Extract the [x, y] coordinate from the center of the cell holding the provided text.  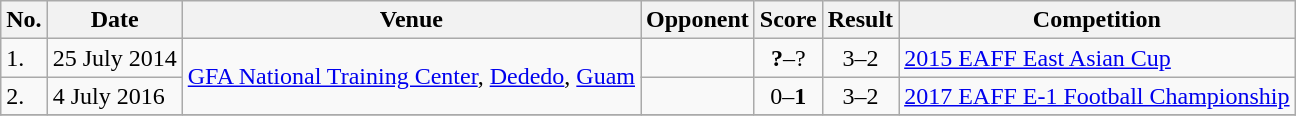
4 July 2016 [114, 96]
Opponent [698, 20]
2015 EAFF East Asian Cup [1097, 58]
0–1 [788, 96]
?–? [788, 58]
GFA National Training Center, Dededo, Guam [411, 77]
2017 EAFF E-1 Football Championship [1097, 96]
No. [24, 20]
Venue [411, 20]
1. [24, 58]
25 July 2014 [114, 58]
Date [114, 20]
Result [860, 20]
2. [24, 96]
Score [788, 20]
Competition [1097, 20]
